From the cell containing the given text, extract its center point as [x, y] coordinate. 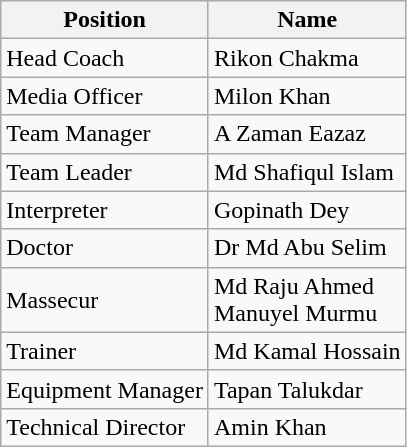
Position [105, 20]
Massecur [105, 300]
Md Raju Ahmed Manuyel Murmu [307, 300]
Tapan Talukdar [307, 389]
Doctor [105, 248]
Md Kamal Hossain [307, 351]
Head Coach [105, 58]
Gopinath Dey [307, 210]
Md Shafiqul Islam [307, 172]
Name [307, 20]
Team Manager [105, 134]
Technical Director [105, 427]
Media Officer [105, 96]
Dr Md Abu Selim [307, 248]
Interpreter [105, 210]
Milon Khan [307, 96]
A Zaman Eazaz [307, 134]
Rikon Chakma [307, 58]
Equipment Manager [105, 389]
Trainer [105, 351]
Amin Khan [307, 427]
Team Leader [105, 172]
